Output the [x, y] coordinate of the center of the cell containing the given text.  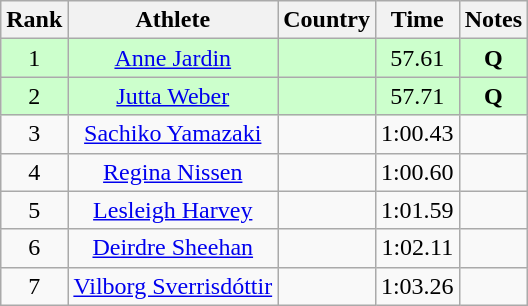
4 [34, 172]
Country [327, 20]
Anne Jardin [173, 58]
1:01.59 [417, 210]
6 [34, 248]
Sachiko Yamazaki [173, 134]
7 [34, 286]
1 [34, 58]
Regina Nissen [173, 172]
Notes [493, 20]
Rank [34, 20]
1:00.43 [417, 134]
3 [34, 134]
1:02.11 [417, 248]
Time [417, 20]
5 [34, 210]
1:03.26 [417, 286]
Athlete [173, 20]
57.71 [417, 96]
57.61 [417, 58]
Jutta Weber [173, 96]
Lesleigh Harvey [173, 210]
2 [34, 96]
Vilborg Sverrisdóttir [173, 286]
Deirdre Sheehan [173, 248]
1:00.60 [417, 172]
